Provide the [X, Y] coordinate of the cell's center where the given text is located.  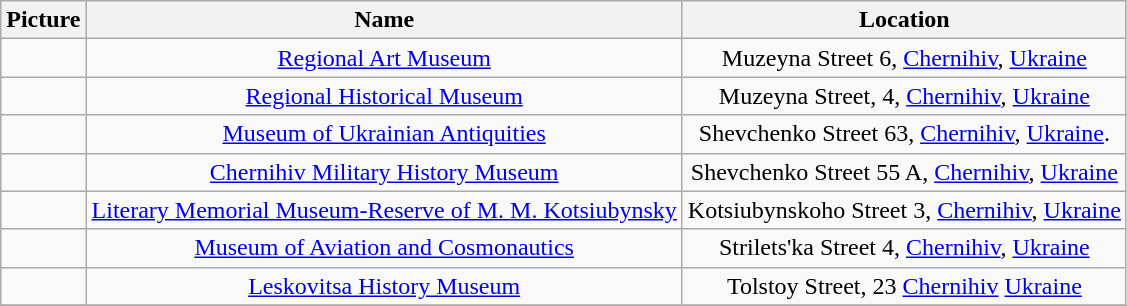
Leskovitsa History Museum [384, 286]
Regional Historical Museum [384, 96]
Kotsiubynskoho Street 3, Chernihiv, Ukraine [904, 210]
Museum of Ukrainian Antiquities [384, 134]
Chernihiv Military History Museum [384, 172]
Muzeyna Street 6, Chernihiv, Ukraine [904, 58]
Strilets'ka Street 4, Chernihiv, Ukraine [904, 248]
Name [384, 20]
Shevchenko Street 55 A, Chernihiv, Ukraine [904, 172]
Muzeyna Street, 4, Chernihiv, Ukraine [904, 96]
Regional Art Museum [384, 58]
Location [904, 20]
Literary Memorial Museum-Reserve of M. M. Kotsiubynsky [384, 210]
Shevchenko Street 63, Chernihiv, Ukraine. [904, 134]
Museum of Aviation and Cosmonautics [384, 248]
Picture [44, 20]
Tolstoy Street, 23 Chernihiv Ukraine [904, 286]
